Determine the [X, Y] coordinate at the center of the cell enclosing the given text.  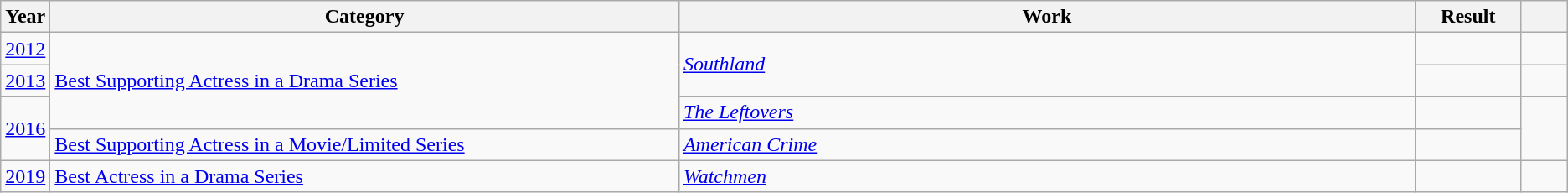
Year [25, 17]
Watchmen [1047, 176]
2016 [25, 128]
American Crime [1047, 144]
Best Supporting Actress in a Movie/Limited Series [365, 144]
2019 [25, 176]
Work [1047, 17]
Best Actress in a Drama Series [365, 176]
Result [1467, 17]
Best Supporting Actress in a Drama Series [365, 81]
2012 [25, 49]
2013 [25, 81]
Category [365, 17]
Southland [1047, 65]
The Leftovers [1047, 112]
